Pinpoint the cell where the given text exists, returning its (x, y) midpoint coordinate. 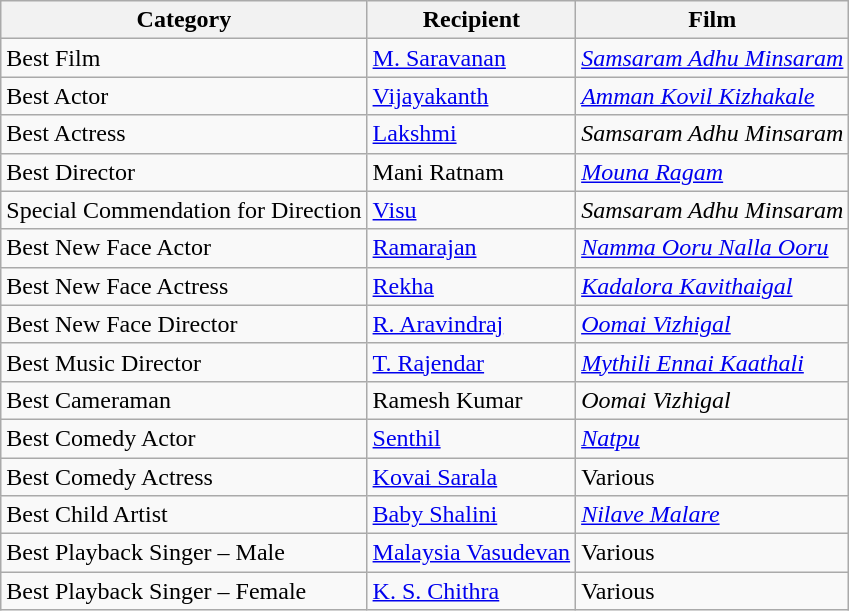
M. Saravanan (472, 58)
Baby Shalini (472, 515)
Vijayakanth (472, 96)
Senthil (472, 438)
T. Rajendar (472, 362)
Category (184, 20)
Best New Face Actor (184, 248)
Ramesh Kumar (472, 400)
Best New Face Director (184, 324)
Best Comedy Actress (184, 477)
Mouna Ragam (712, 172)
Best Child Artist (184, 515)
Malaysia Vasudevan (472, 553)
Best Actress (184, 134)
Visu (472, 210)
Ramarajan (472, 248)
R. Aravindraj (472, 324)
Film (712, 20)
Amman Kovil Kizhakale (712, 96)
Best Director (184, 172)
Best Playback Singer – Male (184, 553)
Best Playback Singer – Female (184, 591)
Best Music Director (184, 362)
Best Film (184, 58)
Lakshmi (472, 134)
Rekha (472, 286)
Mani Ratnam (472, 172)
Best New Face Actress (184, 286)
Recipient (472, 20)
Kovai Sarala (472, 477)
Best Comedy Actor (184, 438)
Kadalora Kavithaigal (712, 286)
Special Commendation for Direction (184, 210)
K. S. Chithra (472, 591)
Namma Ooru Nalla Ooru (712, 248)
Nilave Malare (712, 515)
Natpu (712, 438)
Best Actor (184, 96)
Mythili Ennai Kaathali (712, 362)
Best Cameraman (184, 400)
